Pinpoint the cell where the given text exists, returning its (x, y) midpoint coordinate. 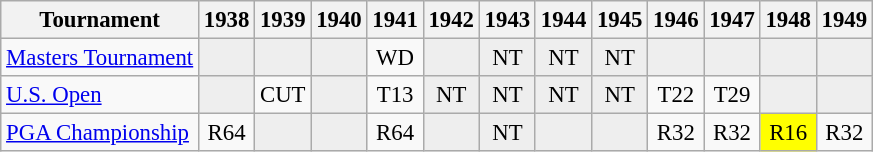
Masters Tournament (100, 58)
1943 (507, 20)
PGA Championship (100, 133)
1939 (283, 20)
Tournament (100, 20)
1944 (563, 20)
1948 (788, 20)
T13 (395, 95)
1949 (844, 20)
1941 (395, 20)
T22 (676, 95)
1942 (451, 20)
1947 (732, 20)
1946 (676, 20)
1945 (620, 20)
CUT (283, 95)
WD (395, 58)
1940 (339, 20)
T29 (732, 95)
U.S. Open (100, 95)
1938 (227, 20)
R16 (788, 133)
